Locate the cell with the specified text and output its [X, Y] center coordinate. 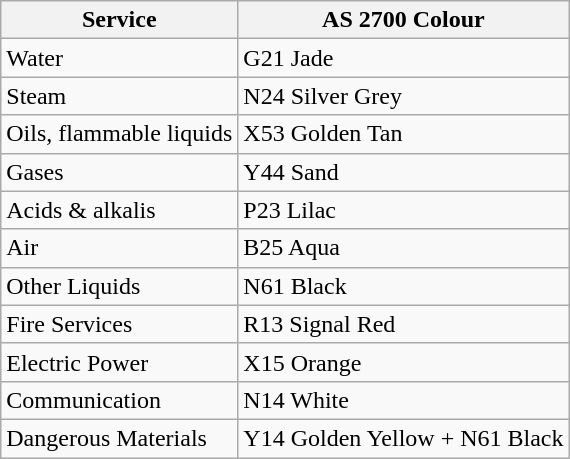
N61 Black [404, 286]
Y14 Golden Yellow + N61 Black [404, 438]
N24 Silver Grey [404, 96]
Acids & alkalis [120, 210]
N14 White [404, 400]
X15 Orange [404, 362]
Communication [120, 400]
R13 Signal Red [404, 324]
Steam [120, 96]
Y44 Sand [404, 172]
Dangerous Materials [120, 438]
Gases [120, 172]
X53 Golden Tan [404, 134]
Electric Power [120, 362]
G21 Jade [404, 58]
P23 Lilac [404, 210]
B25 Aqua [404, 248]
Fire Services [120, 324]
Oils, flammable liquids [120, 134]
Other Liquids [120, 286]
Air [120, 248]
Service [120, 20]
Water [120, 58]
AS 2700 Colour [404, 20]
